Find where the given text appears and provide that cell's center as (X, Y) coordinate. 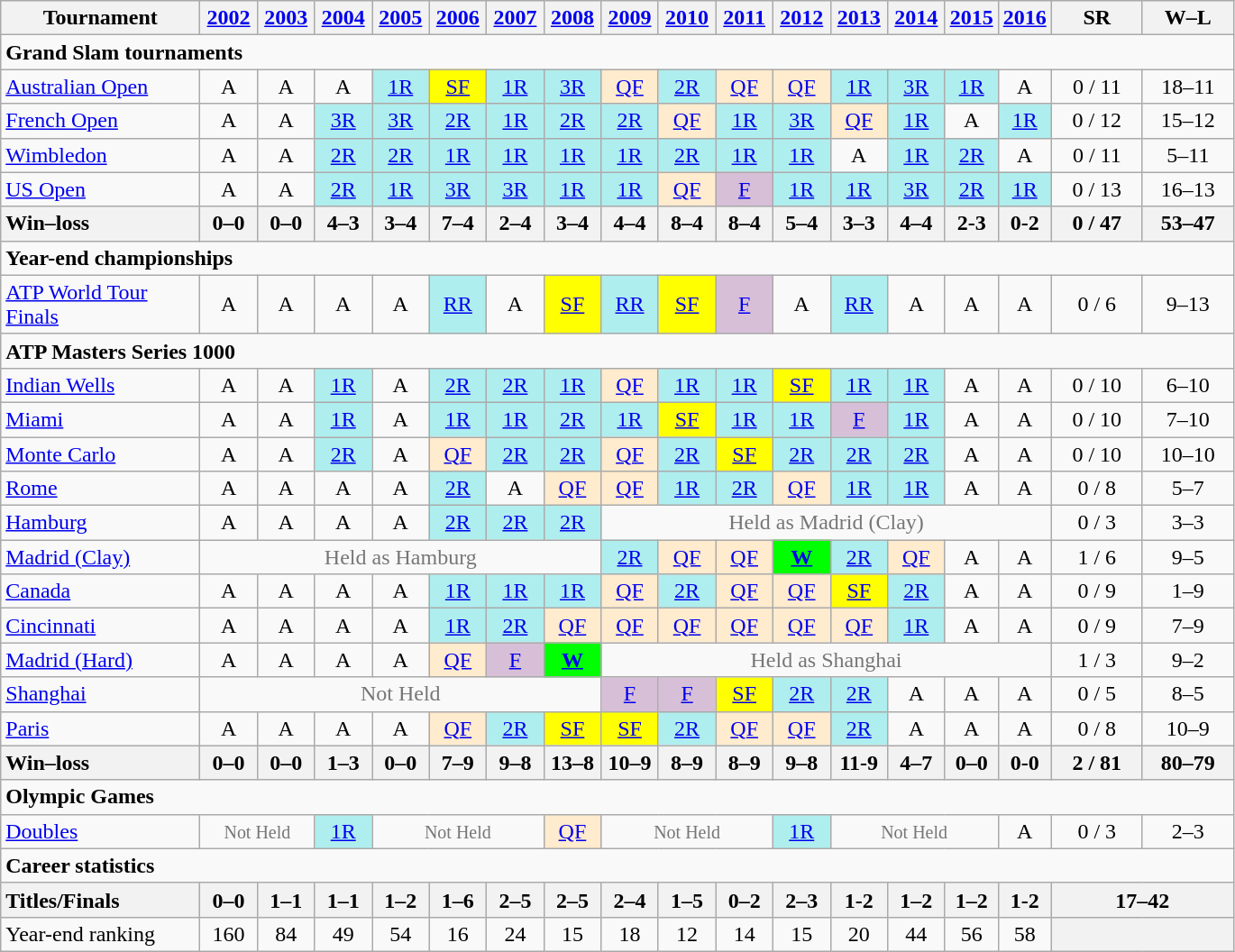
Australian Open (101, 87)
5–4 (801, 224)
Hamburg (101, 523)
7–4 (458, 224)
2005 (400, 18)
7–10 (1188, 419)
12 (687, 934)
2015 (972, 18)
2011 (745, 18)
16 (458, 934)
56 (972, 934)
0–2 (745, 900)
Grand Slam tournaments (617, 52)
French Open (101, 121)
Shanghai (101, 694)
2006 (458, 18)
Monte Carlo (101, 453)
0 / 12 (1096, 121)
ATP Masters Series 1000 (617, 351)
SR (1096, 18)
160 (229, 934)
2014 (917, 18)
US Open (101, 189)
11-9 (859, 763)
2 / 81 (1096, 763)
1 / 6 (1096, 557)
84 (286, 934)
17–42 (1142, 900)
2007 (516, 18)
5–11 (1188, 155)
0 / 6 (1096, 305)
Cincinnati (101, 626)
Madrid (Hard) (101, 660)
Tournament (101, 18)
9–5 (1188, 557)
Titles/Finals (101, 900)
Canada (101, 591)
13–8 (572, 763)
80–79 (1188, 763)
15–12 (1188, 121)
2012 (801, 18)
2002 (229, 18)
Rome (101, 489)
1–9 (1188, 591)
9–13 (1188, 305)
1–5 (687, 900)
4–3 (343, 224)
Year-end championships (617, 258)
0 / 13 (1096, 189)
Held as Madrid (Clay) (827, 523)
2008 (572, 18)
49 (343, 934)
14 (745, 934)
Madrid (Clay) (101, 557)
Wimbledon (101, 155)
Olympic Games (617, 797)
Career statistics (617, 865)
1–6 (458, 900)
W–L (1188, 18)
2013 (859, 18)
8–5 (1188, 694)
16–13 (1188, 189)
6–10 (1188, 385)
44 (917, 934)
Held as Shanghai (827, 660)
2016 (1024, 18)
5–7 (1188, 489)
58 (1024, 934)
18 (630, 934)
0-2 (1024, 224)
2003 (286, 18)
Held as Hamburg (400, 557)
1 / 3 (1096, 660)
2004 (343, 18)
0 / 47 (1096, 224)
2010 (687, 18)
Indian Wells (101, 385)
10–10 (1188, 453)
2-3 (972, 224)
2009 (630, 18)
18–11 (1188, 87)
54 (400, 934)
Paris (101, 728)
0-0 (1024, 763)
1–3 (343, 763)
9–2 (1188, 660)
Doubles (101, 831)
Year-end ranking (101, 934)
20 (859, 934)
Miami (101, 419)
24 (516, 934)
4–7 (917, 763)
53–47 (1188, 224)
0 / 5 (1096, 694)
ATP World Tour Finals (101, 305)
